Determine the [X, Y] coordinate at the center of the cell enclosing the given text.  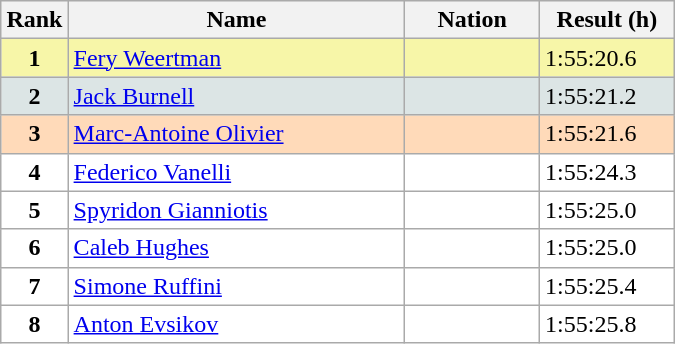
1:55:21.6 [608, 134]
1:55:20.6 [608, 58]
1:55:24.3 [608, 172]
Name [236, 20]
Simone Ruffini [236, 286]
1:55:21.2 [608, 96]
4 [34, 172]
Rank [34, 20]
2 [34, 96]
Marc-Antoine Olivier [236, 134]
Result (h) [608, 20]
Spyridon Gianniotis [236, 210]
Anton Evsikov [236, 324]
6 [34, 248]
Nation [472, 20]
3 [34, 134]
Jack Burnell [236, 96]
5 [34, 210]
7 [34, 286]
1 [34, 58]
1:55:25.4 [608, 286]
Federico Vanelli [236, 172]
Caleb Hughes [236, 248]
Fery Weertman [236, 58]
8 [34, 324]
1:55:25.8 [608, 324]
